Locate the cell with the specified text and output its (x, y) center coordinate. 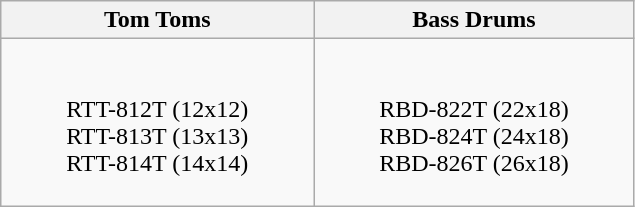
RBD-822T (22x18) RBD-824T (24x18) RBD-826T (26x18) (474, 122)
Tom Toms (158, 20)
Bass Drums (474, 20)
RTT-812T (12x12) RTT-813T (13x13) RTT-814T (14x14) (158, 122)
